Detect which cell encompasses the target text, then output its (X, Y) center coordinate. 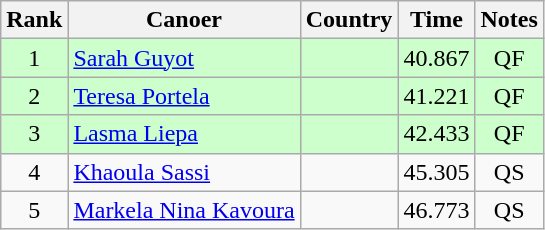
46.773 (436, 210)
Markela Nina Kavoura (184, 210)
Notes (509, 20)
45.305 (436, 172)
Lasma Liepa (184, 134)
4 (34, 172)
Rank (34, 20)
3 (34, 134)
Khaoula Sassi (184, 172)
41.221 (436, 96)
Sarah Guyot (184, 58)
Country (349, 20)
1 (34, 58)
2 (34, 96)
Teresa Portela (184, 96)
42.433 (436, 134)
Time (436, 20)
5 (34, 210)
40.867 (436, 58)
Canoer (184, 20)
